Find where the given text appears and provide that cell's center as (X, Y) coordinate. 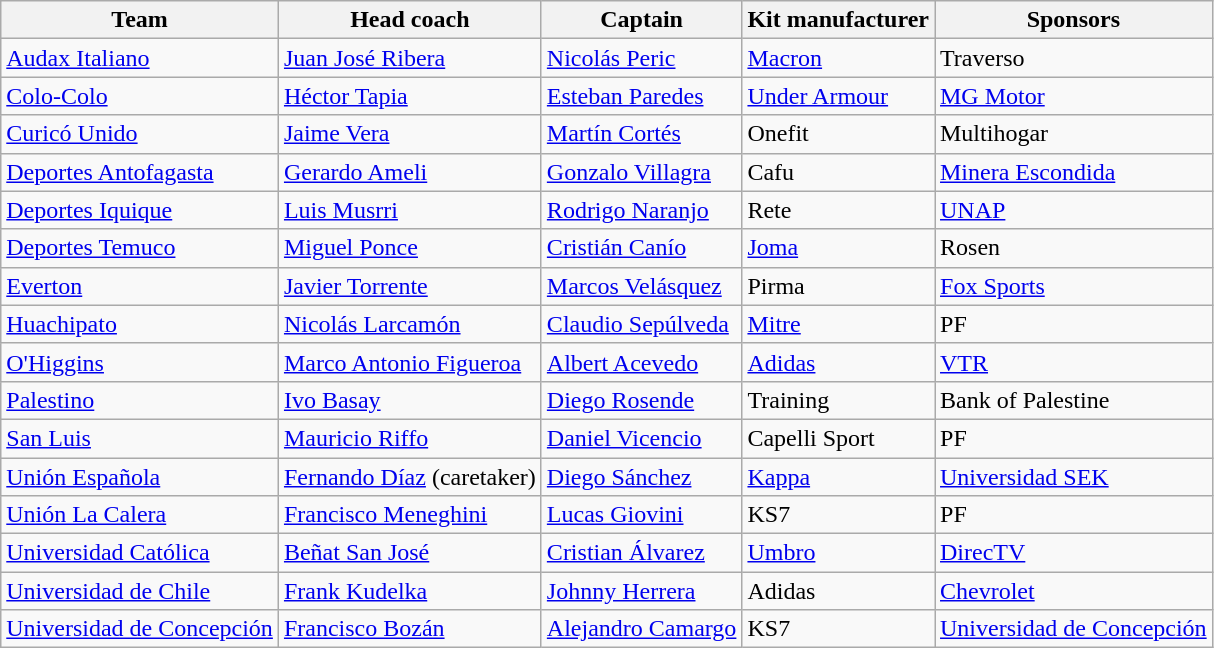
VTR (1073, 362)
Nicolás Larcamón (410, 324)
Mitre (838, 324)
Rodrigo Naranjo (642, 210)
Rete (838, 210)
Francisco Bozán (410, 629)
Cafu (838, 172)
Sponsors (1073, 20)
UNAP (1073, 210)
Multihogar (1073, 134)
Training (838, 400)
Bank of Palestine (1073, 400)
Juan José Ribera (410, 58)
DirecTV (1073, 553)
Cristian Álvarez (642, 553)
Kit manufacturer (838, 20)
Under Armour (838, 96)
Marco Antonio Figueroa (410, 362)
Martín Cortés (642, 134)
Everton (140, 286)
Cristián Canío (642, 248)
Diego Rosende (642, 400)
Fernando Díaz (caretaker) (410, 477)
Johnny Herrera (642, 591)
Mauricio Riffo (410, 438)
Capelli Sport (838, 438)
Deportes Temuco (140, 248)
Onefit (838, 134)
Pirma (838, 286)
Huachipato (140, 324)
Curicó Unido (140, 134)
Alejandro Camargo (642, 629)
Rosen (1073, 248)
Lucas Giovini (642, 515)
Francisco Meneghini (410, 515)
Nicolás Peric (642, 58)
Deportes Antofagasta (140, 172)
Audax Italiano (140, 58)
Unión Española (140, 477)
Joma (838, 248)
Deportes Iquique (140, 210)
Gerardo Ameli (410, 172)
Universidad SEK (1073, 477)
Héctor Tapia (410, 96)
Universidad Católica (140, 553)
Luis Musrri (410, 210)
Head coach (410, 20)
Daniel Vicencio (642, 438)
Marcos Velásquez (642, 286)
Palestino (140, 400)
Team (140, 20)
Ivo Basay (410, 400)
Chevrolet (1073, 591)
Unión La Calera (140, 515)
Esteban Paredes (642, 96)
Universidad de Chile (140, 591)
Beñat San José (410, 553)
Diego Sánchez (642, 477)
Umbro (838, 553)
Macron (838, 58)
Colo-Colo (140, 96)
Minera Escondida (1073, 172)
Kappa (838, 477)
Jaime Vera (410, 134)
Traverso (1073, 58)
Javier Torrente (410, 286)
Albert Acevedo (642, 362)
Frank Kudelka (410, 591)
San Luis (140, 438)
Captain (642, 20)
Fox Sports (1073, 286)
Gonzalo Villagra (642, 172)
Claudio Sepúlveda (642, 324)
MG Motor (1073, 96)
Miguel Ponce (410, 248)
O'Higgins (140, 362)
